Detect which cell encompasses the target text, then output its [x, y] center coordinate. 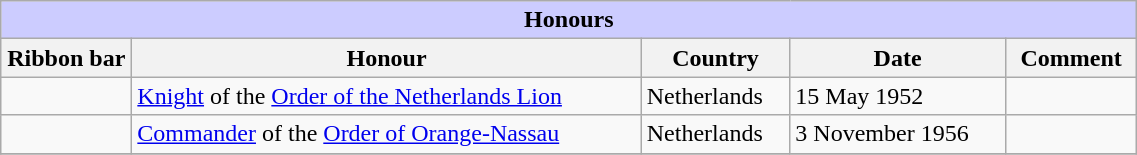
Knight of the Order of the Netherlands Lion [386, 96]
Commander of the Order of Orange-Nassau [386, 134]
Comment [1070, 58]
3 November 1956 [898, 134]
Country [716, 58]
15 May 1952 [898, 96]
Honours [569, 20]
Date [898, 58]
Ribbon bar [66, 58]
Honour [386, 58]
